Scan for the cell matching the given text and deliver its (X, Y) coordinate at center. 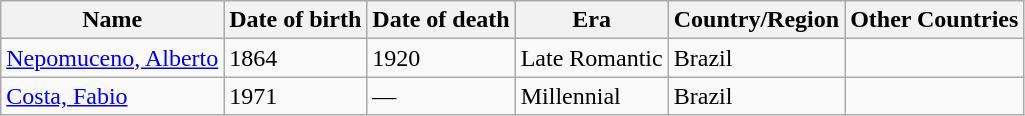
— (441, 96)
Other Countries (934, 20)
Costa, Fabio (112, 96)
Date of death (441, 20)
1920 (441, 58)
Late Romantic (592, 58)
Country/Region (756, 20)
Nepomuceno, Alberto (112, 58)
Name (112, 20)
Millennial (592, 96)
1864 (296, 58)
Date of birth (296, 20)
1971 (296, 96)
Era (592, 20)
